Identify which cell holds the provided text, then report its (X, Y) central coordinate. 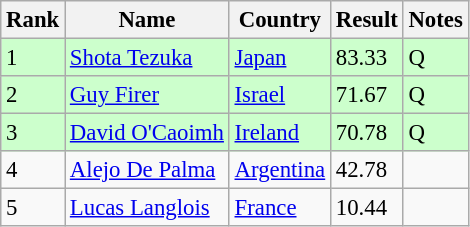
Shota Tezuka (148, 58)
10.44 (368, 208)
France (280, 208)
3 (33, 133)
Result (368, 20)
4 (33, 170)
71.67 (368, 95)
Country (280, 20)
5 (33, 208)
Ireland (280, 133)
70.78 (368, 133)
David O'Caoimh (148, 133)
Rank (33, 20)
Name (148, 20)
42.78 (368, 170)
83.33 (368, 58)
Guy Firer (148, 95)
Lucas Langlois (148, 208)
Notes (436, 20)
1 (33, 58)
Argentina (280, 170)
Japan (280, 58)
2 (33, 95)
Israel (280, 95)
Alejo De Palma (148, 170)
